Locate the cell with the specified text and output its [X, Y] center coordinate. 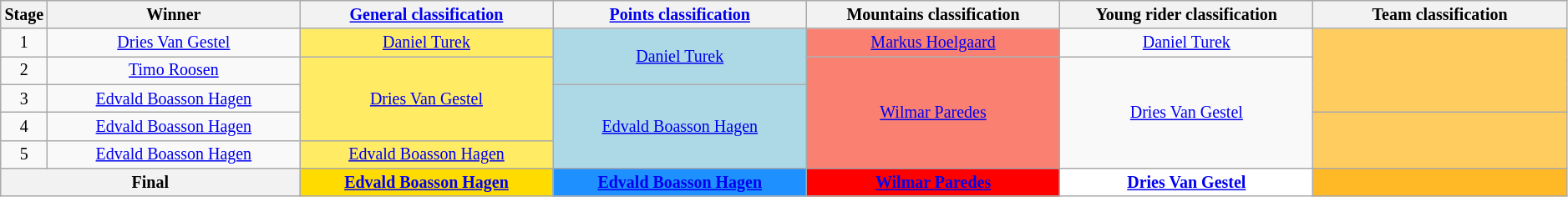
Points classification [680, 15]
General classification [426, 15]
Winner [174, 15]
Markus Hoelgaard [932, 43]
Final [150, 182]
1 [24, 43]
Mountains classification [932, 15]
Team classification [1440, 15]
Young rider classification [1186, 15]
Stage [24, 15]
2 [24, 70]
3 [24, 98]
Timo Roosen [174, 70]
5 [24, 154]
4 [24, 127]
